Return the [x, y] coordinate for the center point of the cell that contains the specified text.  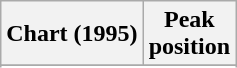
Chart (1995) [72, 34]
Peakposition [189, 34]
